From the cell containing the given text, extract its center point as (X, Y) coordinate. 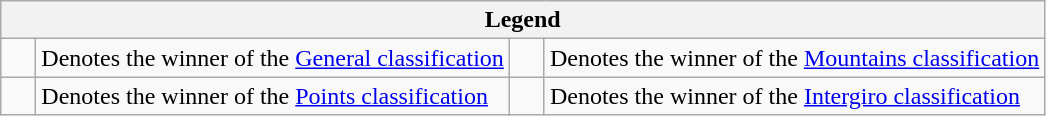
Denotes the winner of the Mountains classification (794, 58)
Denotes the winner of the Intergiro classification (794, 96)
Legend (523, 20)
Denotes the winner of the General classification (273, 58)
Denotes the winner of the Points classification (273, 96)
